Output the [X, Y] coordinate of the center of the cell containing the given text.  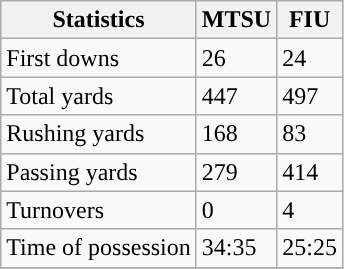
34:35 [236, 248]
26 [236, 58]
25:25 [310, 248]
497 [310, 96]
24 [310, 58]
414 [310, 172]
Rushing yards [99, 134]
83 [310, 134]
279 [236, 172]
Passing yards [99, 172]
Statistics [99, 20]
447 [236, 96]
Time of possession [99, 248]
FIU [310, 20]
0 [236, 210]
First downs [99, 58]
Turnovers [99, 210]
4 [310, 210]
Total yards [99, 96]
MTSU [236, 20]
168 [236, 134]
